Pinpoint the cell where the given text exists, returning its (x, y) midpoint coordinate. 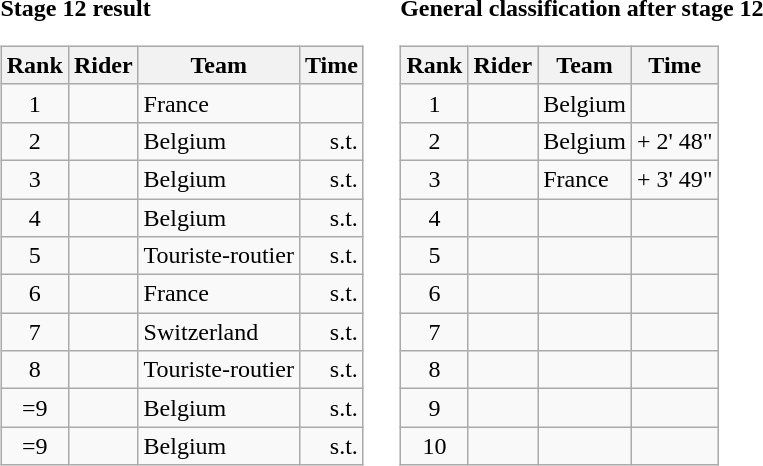
+ 3' 49" (674, 179)
Switzerland (218, 332)
+ 2' 48" (674, 141)
9 (434, 408)
10 (434, 446)
